Locate the cell with the specified text and output its (X, Y) center coordinate. 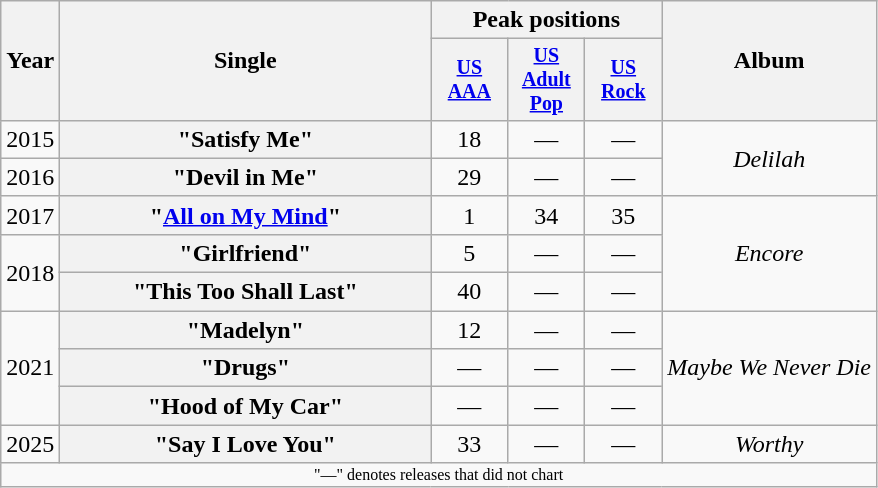
"Drugs" (246, 368)
"Girlfriend" (246, 253)
"Say I Love You" (246, 444)
34 (546, 215)
USAAA (470, 80)
Peak positions (546, 20)
"Hood of My Car" (246, 406)
Maybe We Never Die (770, 368)
18 (470, 139)
40 (470, 292)
"This Too Shall Last" (246, 292)
US Rock (624, 80)
33 (470, 444)
2015 (30, 139)
Encore (770, 253)
"Devil in Me" (246, 177)
2018 (30, 272)
"Madelyn" (246, 330)
US AdultPop (546, 80)
Single (246, 61)
5 (470, 253)
2017 (30, 215)
2021 (30, 368)
35 (624, 215)
2016 (30, 177)
"—" denotes releases that did not chart (439, 475)
Worthy (770, 444)
1 (470, 215)
Album (770, 61)
29 (470, 177)
"Satisfy Me" (246, 139)
2025 (30, 444)
Year (30, 61)
12 (470, 330)
"All on My Mind" (246, 215)
Delilah (770, 158)
